Capture the cell that displays the provided text and extract its (X, Y) central coordinate. 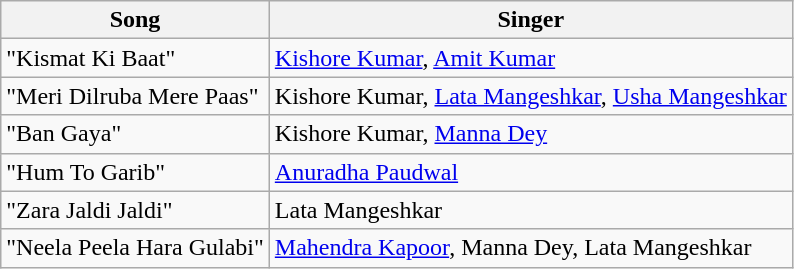
Kishore Kumar, Manna Dey (530, 134)
Song (136, 20)
Mahendra Kapoor, Manna Dey, Lata Mangeshkar (530, 248)
"Ban Gaya" (136, 134)
"Zara Jaldi Jaldi" (136, 210)
Kishore Kumar, Lata Mangeshkar, Usha Mangeshkar (530, 96)
"Neela Peela Hara Gulabi" (136, 248)
Singer (530, 20)
Anuradha Paudwal (530, 172)
"Kismat Ki Baat" (136, 58)
Lata Mangeshkar (530, 210)
Kishore Kumar, Amit Kumar (530, 58)
"Meri Dilruba Mere Paas" (136, 96)
"Hum To Garib" (136, 172)
